Provide the [x, y] coordinate of the cell's center where the given text is located.  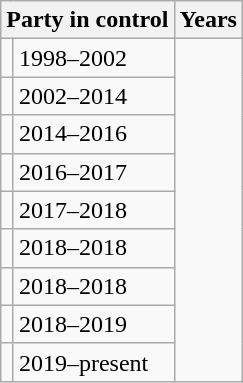
2017–2018 [94, 210]
2019–present [94, 362]
1998–2002 [94, 58]
2016–2017 [94, 172]
Party in control [88, 20]
Years [208, 20]
2014–2016 [94, 134]
2002–2014 [94, 96]
2018–2019 [94, 324]
